Determine the (x, y) coordinate at the center of the cell enclosing the given text.  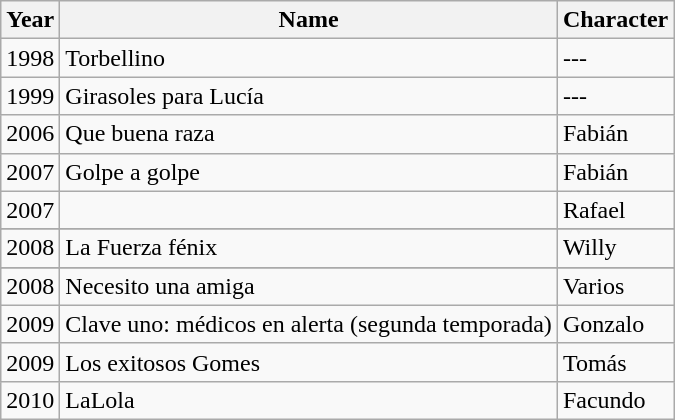
Que buena raza (309, 134)
Tomás (615, 362)
Rafael (615, 210)
1999 (30, 96)
Necesito una amiga (309, 286)
Golpe a golpe (309, 172)
Gonzalo (615, 324)
2006 (30, 134)
Clave uno: médicos en alerta (segunda temporada) (309, 324)
Facundo (615, 400)
La Fuerza fénix (309, 248)
Year (30, 20)
Torbellino (309, 58)
Willy (615, 248)
LaLola (309, 400)
Varios (615, 286)
2010 (30, 400)
Girasoles para Lucía (309, 96)
1998 (30, 58)
Name (309, 20)
Los exitosos Gomes (309, 362)
Character (615, 20)
